Return [X, Y] of the center of cell containing provided text 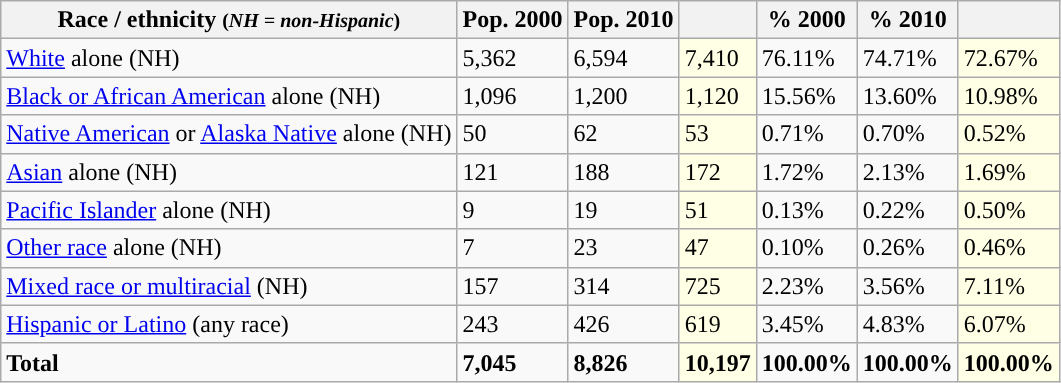
7,410 [718, 58]
74.71% [908, 58]
% 2010 [908, 20]
13.60% [908, 96]
23 [624, 248]
2.23% [806, 286]
157 [512, 286]
Pop. 2010 [624, 20]
7 [512, 248]
8,826 [624, 362]
0.22% [908, 210]
4.83% [908, 324]
White alone (NH) [229, 58]
6.07% [1008, 324]
Total [229, 362]
0.50% [1008, 210]
50 [512, 134]
Asian alone (NH) [229, 172]
Pop. 2000 [512, 20]
0.52% [1008, 134]
51 [718, 210]
243 [512, 324]
Hispanic or Latino (any race) [229, 324]
314 [624, 286]
188 [624, 172]
Black or African American alone (NH) [229, 96]
1,096 [512, 96]
172 [718, 172]
1,120 [718, 96]
Native American or Alaska Native alone (NH) [229, 134]
Mixed race or multiracial (NH) [229, 286]
10.98% [1008, 96]
15.56% [806, 96]
121 [512, 172]
619 [718, 324]
Other race alone (NH) [229, 248]
0.26% [908, 248]
62 [624, 134]
7.11% [1008, 286]
1,200 [624, 96]
0.70% [908, 134]
3.56% [908, 286]
0.13% [806, 210]
2.13% [908, 172]
426 [624, 324]
% 2000 [806, 20]
725 [718, 286]
19 [624, 210]
0.71% [806, 134]
Race / ethnicity (NH = non-Hispanic) [229, 20]
Pacific Islander alone (NH) [229, 210]
1.69% [1008, 172]
7,045 [512, 362]
76.11% [806, 58]
3.45% [806, 324]
6,594 [624, 58]
47 [718, 248]
0.46% [1008, 248]
0.10% [806, 248]
72.67% [1008, 58]
5,362 [512, 58]
9 [512, 210]
1.72% [806, 172]
10,197 [718, 362]
53 [718, 134]
